For the text-containing cell, return its midpoint in [x, y] coordinate format. 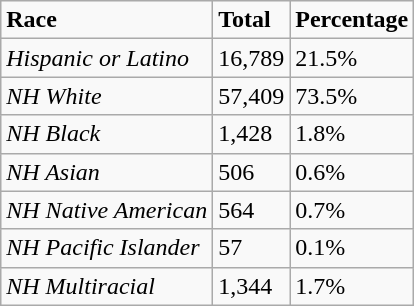
Total [252, 20]
Race [107, 20]
NH Native American [107, 210]
NH Multiracial [107, 286]
Hispanic or Latino [107, 58]
NH White [107, 96]
1.8% [352, 134]
1,344 [252, 286]
16,789 [252, 58]
21.5% [352, 58]
0.7% [352, 210]
NH Asian [107, 172]
1.7% [352, 286]
506 [252, 172]
Percentage [352, 20]
57,409 [252, 96]
73.5% [352, 96]
1,428 [252, 134]
NH Black [107, 134]
0.1% [352, 248]
NH Pacific Islander [107, 248]
57 [252, 248]
564 [252, 210]
0.6% [352, 172]
